Find where the given text appears and provide that cell's center as [X, Y] coordinate. 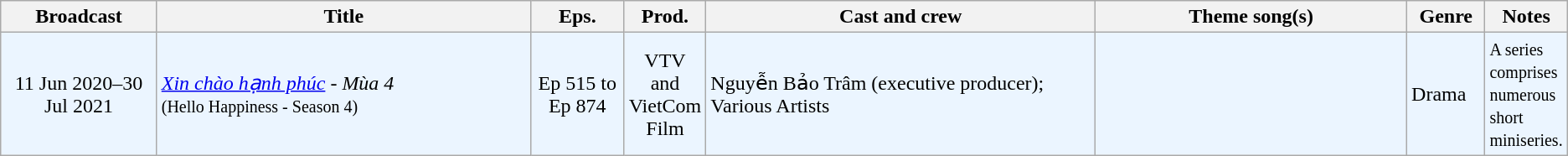
A series comprises numerous short miniseries. [1526, 94]
Nguyễn Bảo Trâm (executive producer); Various Artists [901, 94]
Genre [1446, 17]
Drama [1446, 94]
Cast and crew [901, 17]
Xin chào hạnh phúc - Mùa 4 (Hello Happiness - Season 4) [343, 94]
Broadcast [79, 17]
Theme song(s) [1251, 17]
Title [343, 17]
11 Jun 2020–30 Jul 2021 [79, 94]
Prod. [665, 17]
Ep 515 to Ep 874 [577, 94]
Eps. [577, 17]
VTV and VietCom Film [665, 94]
Notes [1526, 17]
